Locate the cell with the specified text and output its [X, Y] center coordinate. 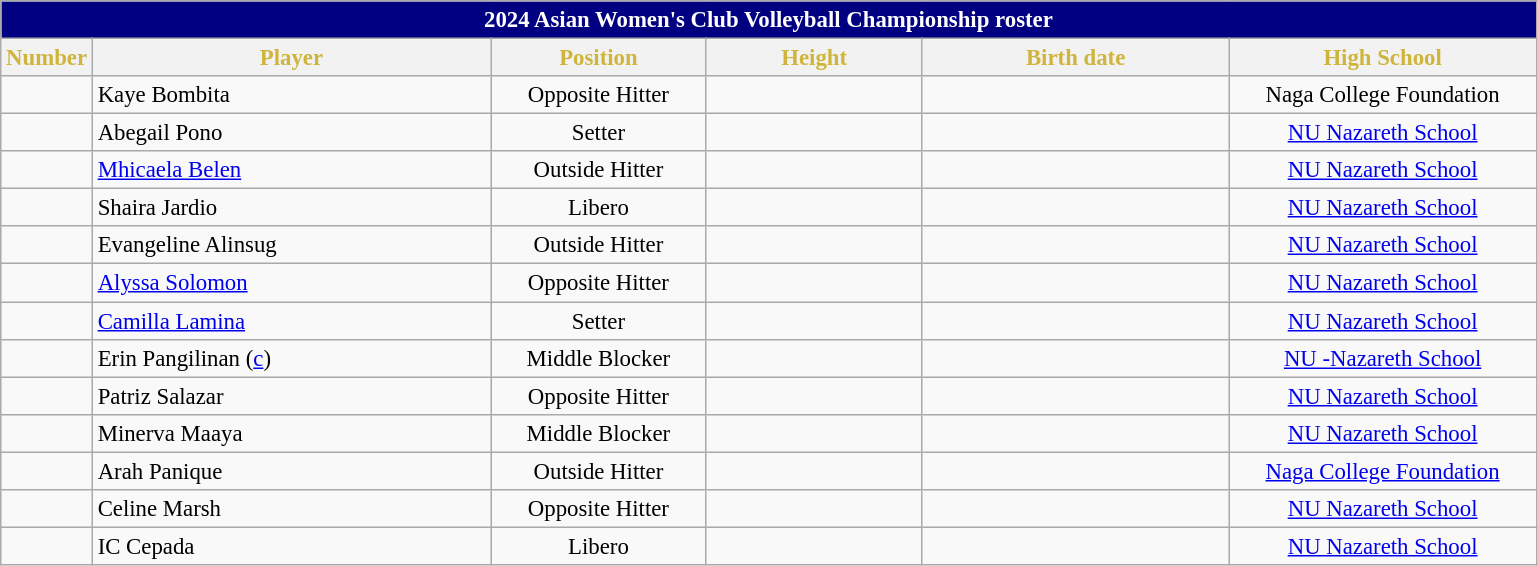
Alyssa Solomon [291, 283]
Position [599, 58]
Evangeline Alinsug [291, 245]
Kaye Bombita [291, 95]
Height [814, 58]
IC Cepada [291, 546]
Minerva Maaya [291, 433]
Erin Pangilinan (c) [291, 358]
Birth date [1076, 58]
Number [47, 58]
Player [291, 58]
Mhicaela Belen [291, 170]
Patriz Salazar [291, 396]
NU -Nazareth School [1382, 358]
Camilla Lamina [291, 321]
Celine Marsh [291, 509]
Shaira Jardio [291, 208]
2024 Asian Women's Club Volleyball Championship roster [768, 20]
Arah Panique [291, 471]
High School [1382, 58]
Abegail Pono [291, 133]
